Output the [X, Y] coordinate of the center of the cell containing the given text.  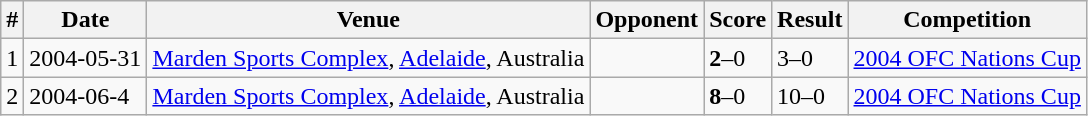
1 [12, 58]
Opponent [647, 20]
Date [86, 20]
2004-05-31 [86, 58]
8–0 [738, 96]
Result [810, 20]
2–0 [738, 58]
Venue [368, 20]
# [12, 20]
Competition [967, 20]
10–0 [810, 96]
2004-06-4 [86, 96]
2 [12, 96]
3–0 [810, 58]
Score [738, 20]
